Provide the [x, y] coordinate of the cell's center where the given text is located.  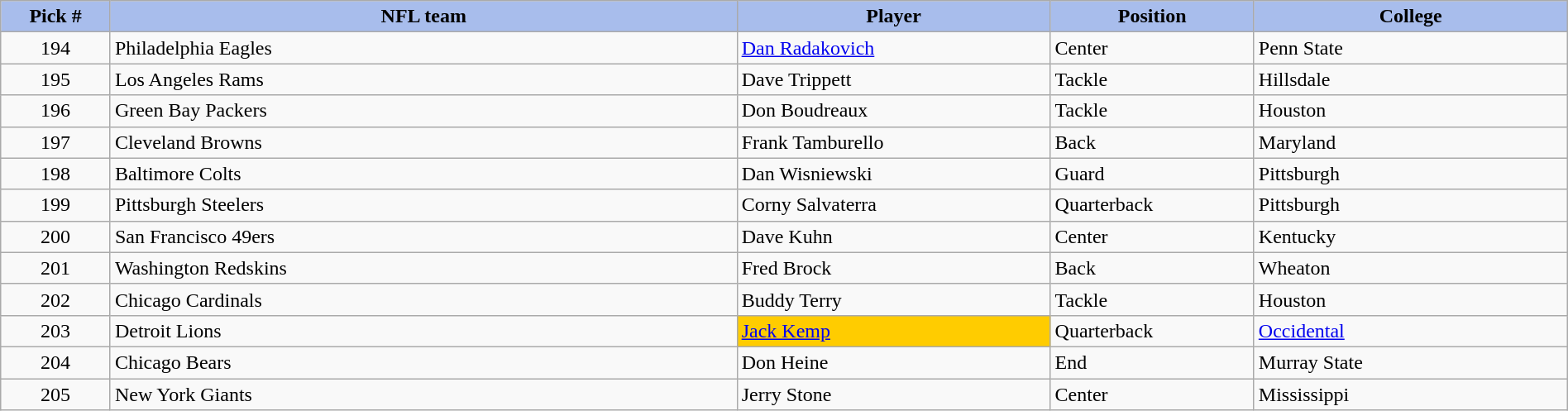
Dave Trippett [893, 79]
San Francisco 49ers [423, 237]
Don Heine [893, 362]
Green Bay Packers [423, 111]
Murray State [1411, 362]
College [1411, 17]
Dan Wisniewski [893, 174]
Fred Brock [893, 268]
Don Boudreaux [893, 111]
197 [56, 142]
Baltimore Colts [423, 174]
Pittsburgh Steelers [423, 205]
Wheaton [1411, 268]
203 [56, 331]
Mississippi [1411, 394]
Cleveland Browns [423, 142]
196 [56, 111]
202 [56, 299]
New York Giants [423, 394]
Penn State [1411, 48]
Chicago Bears [423, 362]
Hillsdale [1411, 79]
Occidental [1411, 331]
Position [1152, 17]
Washington Redskins [423, 268]
198 [56, 174]
195 [56, 79]
194 [56, 48]
204 [56, 362]
Dan Radakovich [893, 48]
Player [893, 17]
Guard [1152, 174]
200 [56, 237]
Kentucky [1411, 237]
199 [56, 205]
NFL team [423, 17]
Pick # [56, 17]
Chicago Cardinals [423, 299]
Detroit Lions [423, 331]
205 [56, 394]
Dave Kuhn [893, 237]
End [1152, 362]
Philadelphia Eagles [423, 48]
Jack Kemp [893, 331]
Los Angeles Rams [423, 79]
Corny Salvaterra [893, 205]
Buddy Terry [893, 299]
201 [56, 268]
Maryland [1411, 142]
Jerry Stone [893, 394]
Frank Tamburello [893, 142]
